Capture the cell that displays the provided text and extract its [x, y] central coordinate. 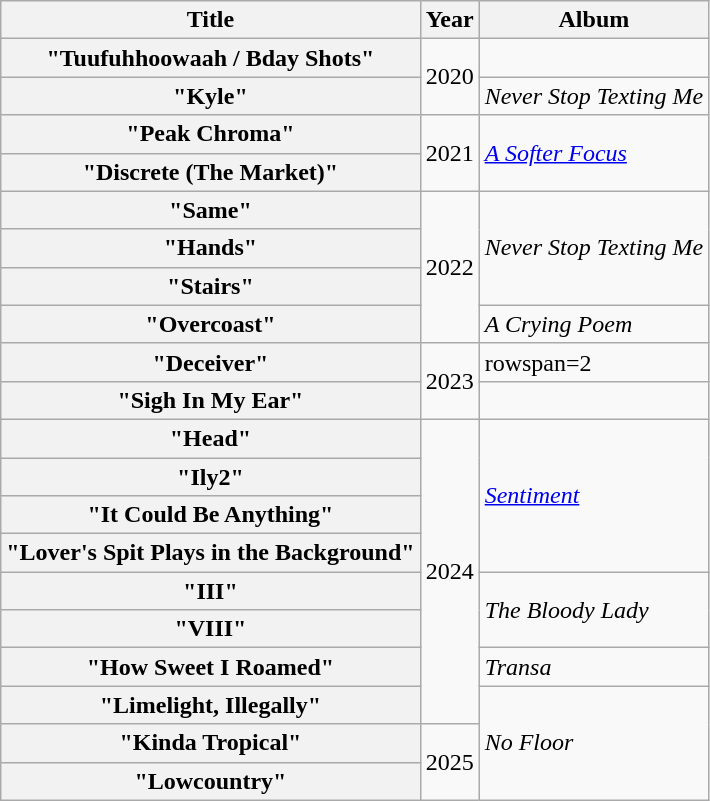
Album [594, 20]
"Kyle" [210, 96]
"Ily2" [210, 477]
"Sigh In My Ear" [210, 400]
"Overcoast" [210, 324]
"Limelight, Illegally" [210, 705]
A Crying Poem [594, 324]
"It Could Be Anything" [210, 515]
The Bloody Lady [594, 610]
"Lover's Spit Plays in the Background" [210, 553]
"Stairs" [210, 286]
Transa [594, 667]
Sentiment [594, 495]
2020 [450, 77]
"Same" [210, 210]
"Peak Chroma" [210, 134]
rowspan=2 [594, 362]
2023 [450, 381]
"Kinda Tropical" [210, 743]
"Deceiver" [210, 362]
"How Sweet I Roamed" [210, 667]
"VIII" [210, 629]
"Head" [210, 438]
2021 [450, 153]
"Lowcountry" [210, 781]
2025 [450, 762]
No Floor [594, 743]
2024 [450, 571]
Title [210, 20]
A Softer Focus [594, 153]
"Hands" [210, 248]
Year [450, 20]
2022 [450, 267]
"III" [210, 591]
"Discrete (The Market)" [210, 172]
"Tuufuhhoowaah / Bday Shots" [210, 58]
